Detect which cell encompasses the target text, then output its (x, y) center coordinate. 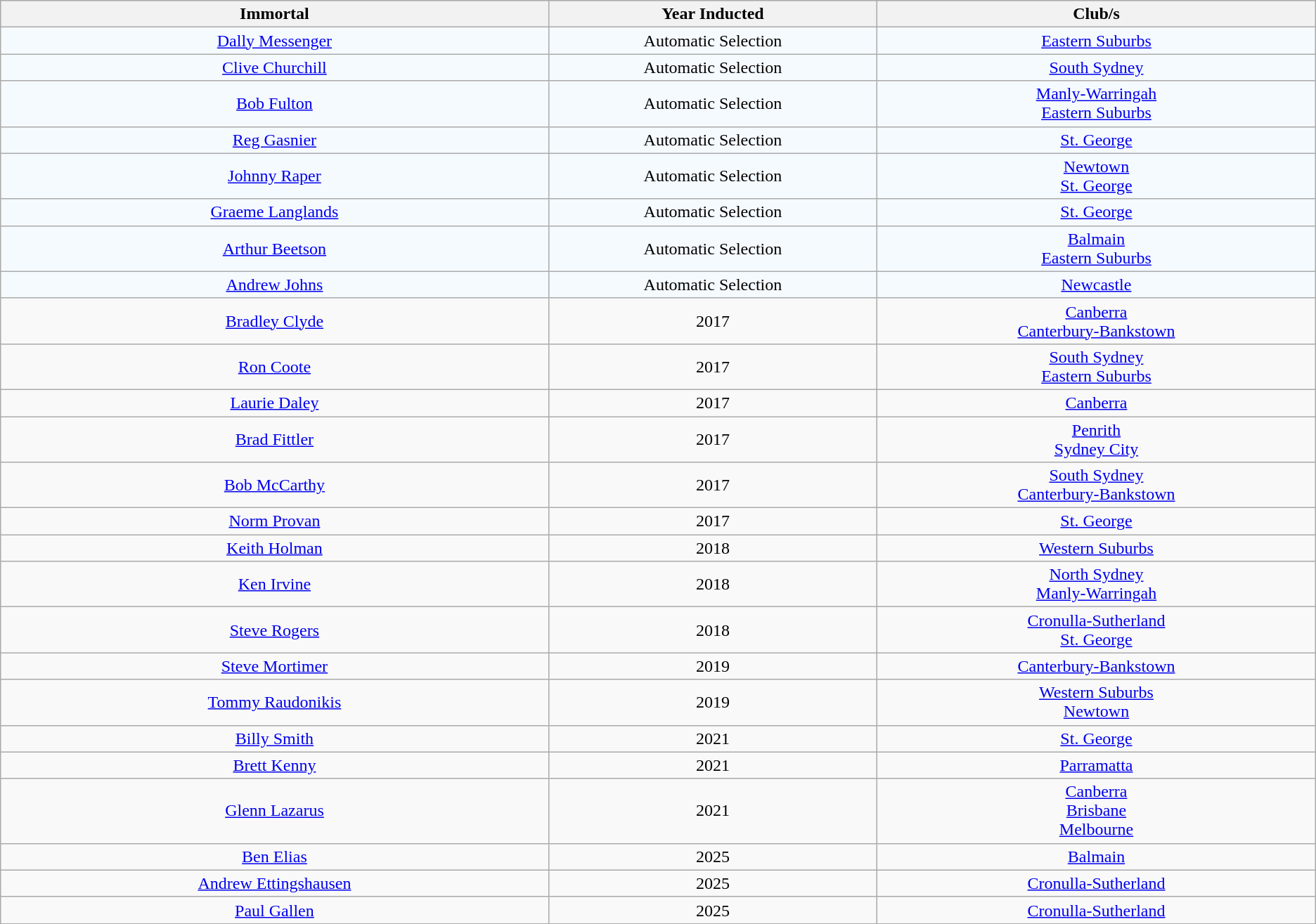
Canberra (1097, 403)
Year Inducted (713, 14)
Brad Fittler (274, 438)
Western Suburbs (1097, 548)
Penrith Sydney City (1097, 438)
Andrew Ettingshausen (274, 883)
Graeme Langlands (274, 212)
Bob Fulton (274, 104)
Western Suburbs Newtown (1097, 703)
Johnny Raper (274, 176)
Cronulla-Sutherland St. George (1097, 630)
Balmain (1097, 857)
Immortal (274, 14)
Newtown St. George (1097, 176)
South Sydney Canterbury-Bankstown (1097, 485)
Clive Churchill (274, 67)
Canberra Brisbane Melbourne (1097, 811)
Keith Holman (274, 548)
Parramatta (1097, 765)
Bob McCarthy (274, 485)
Ben Elias (274, 857)
South Sydney (1097, 67)
Eastern Suburbs (1097, 41)
Manly-Warringah Eastern Suburbs (1097, 104)
Paul Gallen (274, 910)
Tommy Raudonikis (274, 703)
Newcastle (1097, 285)
Bradley Clyde (274, 320)
Canterbury-Bankstown (1097, 666)
Arthur Beetson (274, 249)
South Sydney Eastern Suburbs (1097, 367)
Steve Rogers (274, 630)
Ron Coote (274, 367)
Billy Smith (274, 738)
Steve Mortimer (274, 666)
Andrew Johns (274, 285)
Canberra Canterbury-Bankstown (1097, 320)
Ken Irvine (274, 585)
Reg Gasnier (274, 140)
Norm Provan (274, 521)
Glenn Lazarus (274, 811)
North Sydney Manly-Warringah (1097, 585)
Club/s (1097, 14)
Balmain Eastern Suburbs (1097, 249)
Brett Kenny (274, 765)
Dally Messenger (274, 41)
Laurie Daley (274, 403)
